Identify which cell holds the provided text, then report its [x, y] central coordinate. 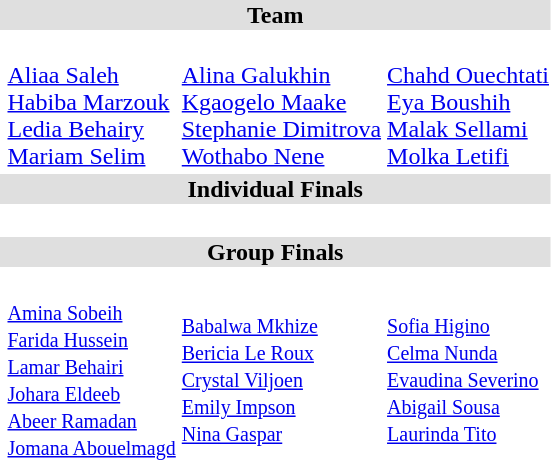
Aliaa SalehHabiba MarzoukLedia BehairyMariam Selim [92, 102]
Chahd OuechtatiEya BoushihMalak SellamiMolka Letifi [468, 102]
Individual Finals [275, 189]
Group Finals [275, 252]
Alina GalukhinKgaogelo MaakeStephanie DimitrovaWothabo Nene [281, 102]
Team [275, 15]
